Detect which cell encompasses the target text, then output its [X, Y] center coordinate. 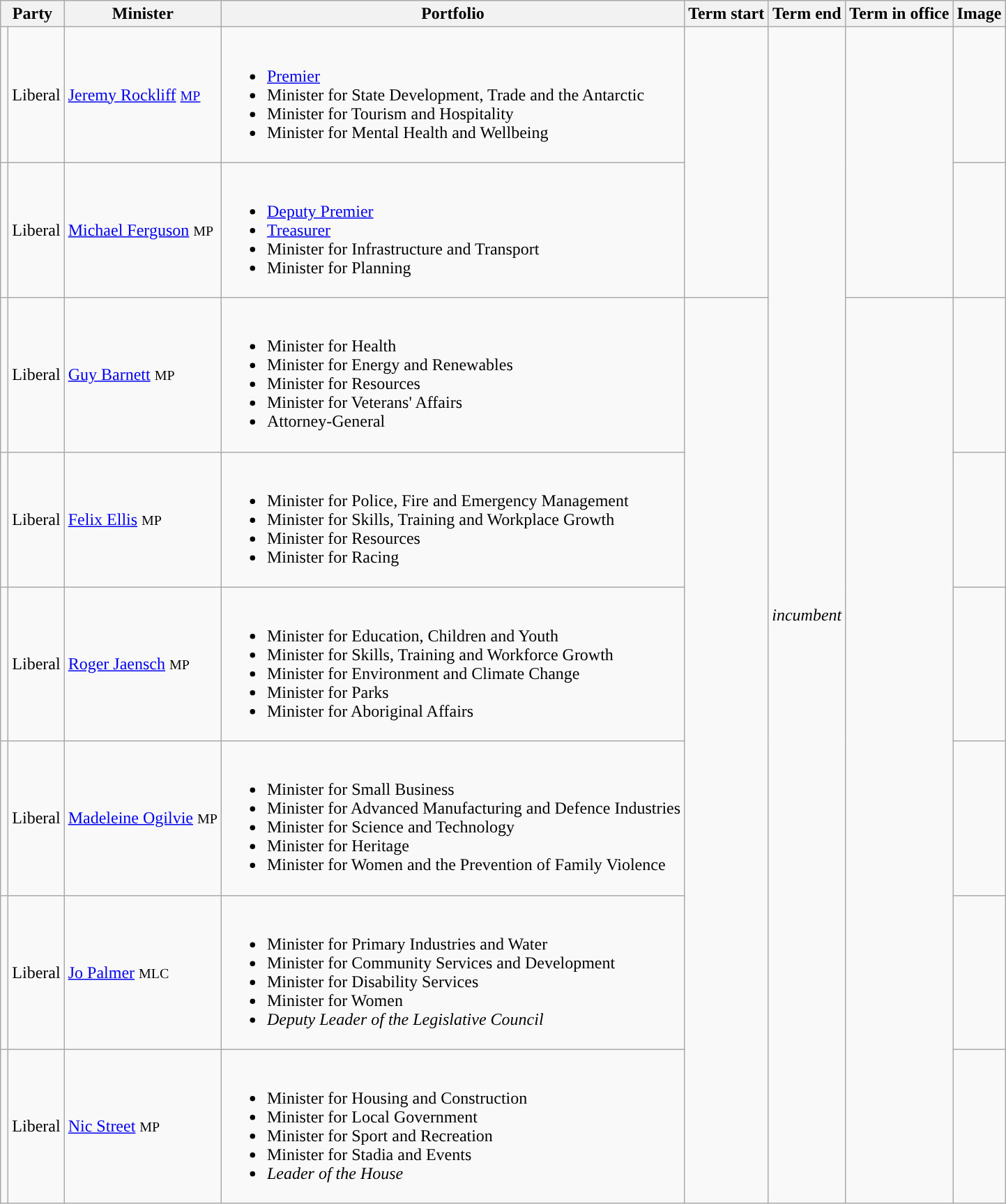
PremierMinister for State Development, Trade and the AntarcticMinister for Tourism and HospitalityMinister for Mental Health and Wellbeing [452, 95]
Jeremy Rockliff MP [142, 95]
Term in office [899, 14]
incumbent [807, 616]
Nic Street MP [142, 1127]
Minister for Police, Fire and Emergency ManagementMinister for Skills, Training and Workplace GrowthMinister for ResourcesMinister for Racing [452, 519]
Term start [726, 14]
Michael Ferguson MP [142, 230]
Felix Ellis MP [142, 519]
Minister for HealthMinister for Energy and RenewablesMinister for ResourcesMinister for Veterans' AffairsAttorney-General [452, 375]
Party [32, 14]
Image [979, 14]
Portfolio [452, 14]
Minister for Housing and ConstructionMinister for Local GovernmentMinister for Sport and RecreationMinister for Stadia and EventsLeader of the House [452, 1127]
Roger Jaensch MP [142, 664]
Term end [807, 14]
Deputy PremierTreasurerMinister for Infrastructure and TransportMinister for Planning [452, 230]
Madeleine Ogilvie MP [142, 818]
Guy Barnett MP [142, 375]
Jo Palmer MLC [142, 972]
Minister [142, 14]
